Identify which cell holds the provided text, then report its [x, y] central coordinate. 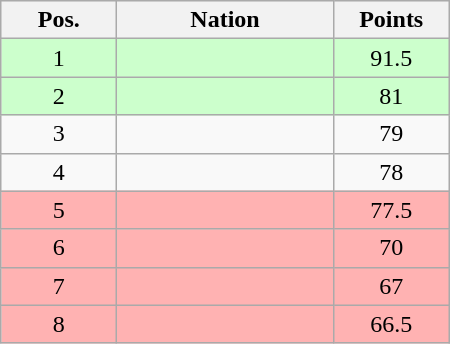
7 [59, 286]
66.5 [391, 324]
2 [59, 96]
4 [59, 172]
8 [59, 324]
79 [391, 134]
1 [59, 58]
Pos. [59, 20]
91.5 [391, 58]
81 [391, 96]
67 [391, 286]
70 [391, 248]
Nation [225, 20]
3 [59, 134]
77.5 [391, 210]
78 [391, 172]
5 [59, 210]
6 [59, 248]
Points [391, 20]
